Search for the cell housing the specified text and yield its [X, Y] center coordinate. 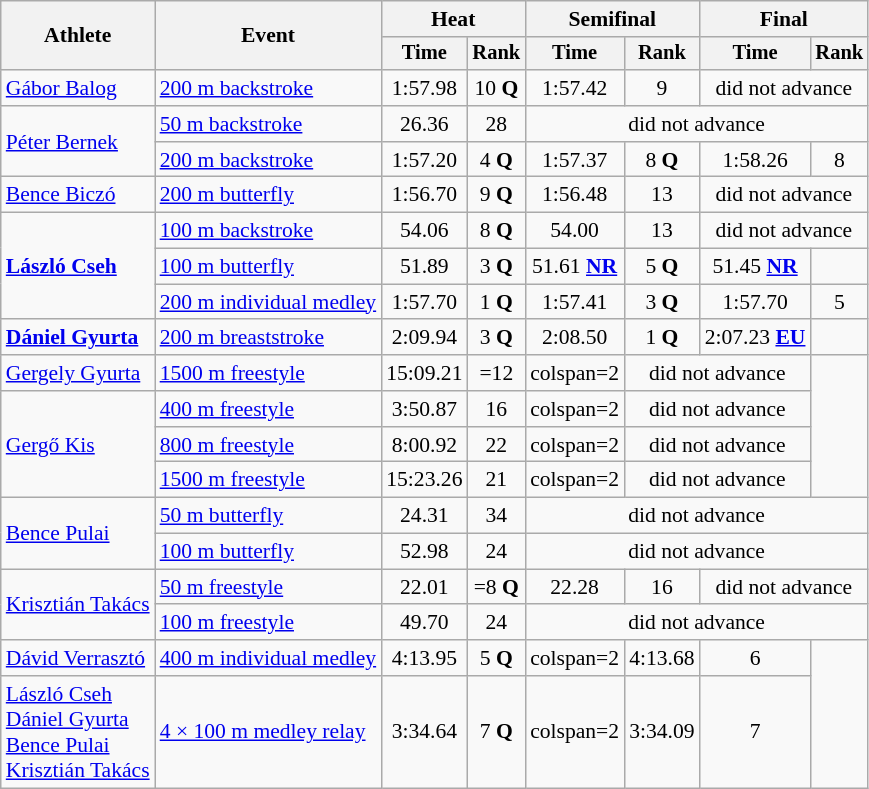
Gábor Balog [78, 88]
9 Q [497, 195]
Krisztián Takács [78, 604]
24.31 [424, 516]
1:57.37 [574, 160]
1:57.98 [424, 88]
2:09.94 [424, 338]
22.28 [574, 587]
3:34.64 [424, 732]
400 m freestyle [268, 409]
1:58.26 [756, 160]
15:23.26 [424, 480]
100 m backstroke [268, 231]
=12 [497, 373]
22.01 [424, 587]
200 m individual medley [268, 302]
Bence Pulai [78, 534]
Event [268, 36]
1:57.41 [574, 302]
54.00 [574, 231]
Péter Bernek [78, 142]
Bence Biczó [78, 195]
4 × 100 m medley relay [268, 732]
8 [840, 160]
22 [497, 445]
49.70 [424, 623]
51.45 NR [756, 267]
52.98 [424, 552]
=8 Q [497, 587]
34 [497, 516]
400 m individual medley [268, 658]
Heat [453, 19]
100 m freestyle [268, 623]
László CsehDániel GyurtaBence PulaiKrisztián Takács [78, 732]
Gergő Kis [78, 444]
5 [840, 302]
15:09.21 [424, 373]
1:56.70 [424, 195]
Dávid Verrasztó [78, 658]
3:34.09 [662, 732]
200 m breaststroke [268, 338]
51.61 NR [574, 267]
Dániel Gyurta [78, 338]
7 [756, 732]
László Cseh [78, 266]
51.89 [424, 267]
26.36 [424, 124]
54.06 [424, 231]
Gergely Gyurta [78, 373]
Final [784, 19]
2:08.50 [574, 338]
50 m freestyle [268, 587]
Athlete [78, 36]
50 m backstroke [268, 124]
9 [662, 88]
50 m butterfly [268, 516]
4:13.95 [424, 658]
3:50.87 [424, 409]
2:07.23 EU [756, 338]
7 Q [497, 732]
6 [756, 658]
1:57.42 [574, 88]
21 [497, 480]
10 Q [497, 88]
28 [497, 124]
1:56.48 [574, 195]
200 m butterfly [268, 195]
4 Q [497, 160]
800 m freestyle [268, 445]
8:00.92 [424, 445]
4:13.68 [662, 658]
Semifinal [612, 19]
1:57.20 [424, 160]
